Return the [X, Y] coordinate for the center point of the cell that contains the specified text.  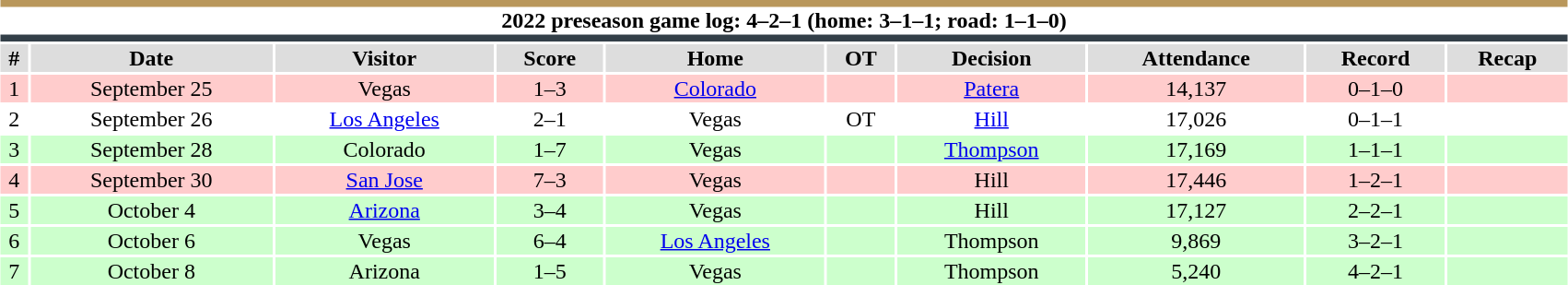
October 8 [151, 271]
3 [15, 149]
1 [15, 89]
Home [715, 58]
4 [15, 180]
4–2–1 [1375, 271]
9,869 [1196, 241]
0–1–1 [1375, 119]
Visitor [385, 58]
Date [151, 58]
5,240 [1196, 271]
2–2–1 [1375, 210]
September 28 [151, 149]
Recap [1507, 58]
September 26 [151, 119]
Attendance [1196, 58]
17,169 [1196, 149]
1–3 [550, 89]
2 [15, 119]
October 6 [151, 241]
October 4 [151, 210]
3–2–1 [1375, 241]
September 25 [151, 89]
Record [1375, 58]
2–1 [550, 119]
San Jose [385, 180]
1–7 [550, 149]
14,137 [1196, 89]
17,446 [1196, 180]
September 30 [151, 180]
1–2–1 [1375, 180]
5 [15, 210]
Score [550, 58]
1–1–1 [1375, 149]
3–4 [550, 210]
6–4 [550, 241]
1–5 [550, 271]
2022 preseason game log: 4–2–1 (home: 3–1–1; road: 1–1–0) [784, 20]
7–3 [550, 180]
# [15, 58]
Decision [991, 58]
17,026 [1196, 119]
6 [15, 241]
7 [15, 271]
Patera [991, 89]
17,127 [1196, 210]
0–1–0 [1375, 89]
